Return the (X, Y) coordinate for the center point of the cell that contains the specified text.  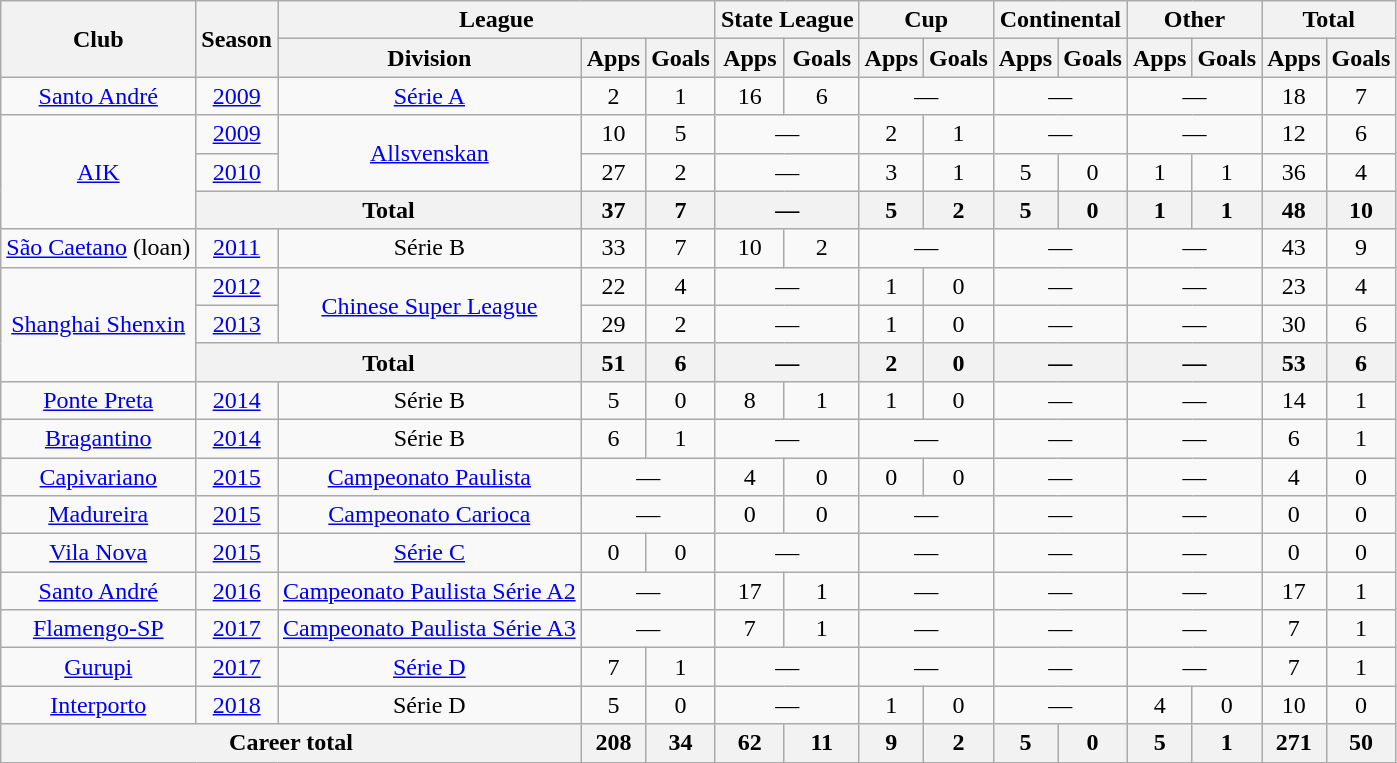
Campeonato Paulista (430, 477)
Division (430, 58)
Ponte Preta (98, 400)
27 (613, 172)
Season (237, 39)
50 (1361, 743)
208 (613, 743)
2012 (237, 286)
Interporto (98, 705)
AIK (98, 172)
Continental (1060, 20)
29 (613, 324)
51 (613, 362)
Other (1194, 20)
League (497, 20)
37 (613, 210)
8 (750, 400)
Série A (430, 96)
Career total (291, 743)
271 (1294, 743)
30 (1294, 324)
11 (822, 743)
Madureira (98, 515)
2016 (237, 591)
53 (1294, 362)
Shanghai Shenxin (98, 324)
São Caetano (loan) (98, 248)
3 (891, 172)
Flamengo-SP (98, 629)
Vila Nova (98, 553)
2011 (237, 248)
Campeonato Carioca (430, 515)
Campeonato Paulista Série A2 (430, 591)
14 (1294, 400)
48 (1294, 210)
Capivariano (98, 477)
36 (1294, 172)
Gurupi (98, 667)
62 (750, 743)
Allsvenskan (430, 153)
18 (1294, 96)
State League (787, 20)
Chinese Super League (430, 305)
Club (98, 39)
2018 (237, 705)
16 (750, 96)
22 (613, 286)
33 (613, 248)
Bragantino (98, 438)
23 (1294, 286)
2010 (237, 172)
Cup (926, 20)
Campeonato Paulista Série A3 (430, 629)
43 (1294, 248)
Série C (430, 553)
12 (1294, 134)
2013 (237, 324)
34 (681, 743)
